Output the [x, y] coordinate of the center of the cell containing the given text.  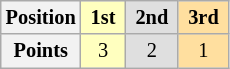
Points [41, 51]
2 [152, 51]
Position [41, 17]
3 [104, 51]
2nd [152, 17]
1 [203, 51]
1st [104, 17]
3rd [203, 17]
